Detect which cell encompasses the target text, then output its [X, Y] center coordinate. 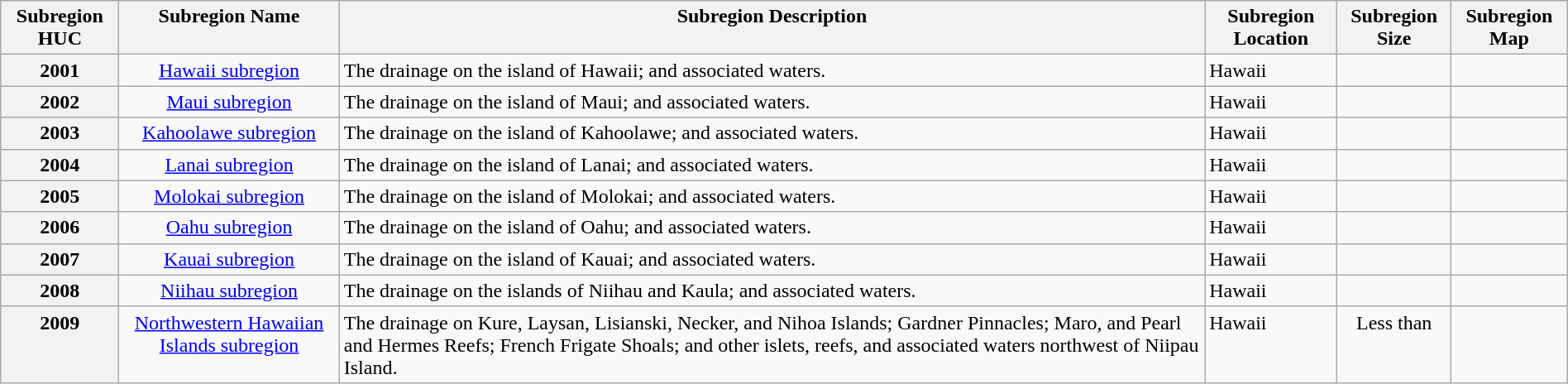
2005 [60, 196]
Kahoolawe subregion [229, 133]
2004 [60, 165]
2006 [60, 228]
Subregion Map [1510, 28]
The drainage on the island of Oahu; and associated waters. [772, 228]
2002 [60, 102]
2008 [60, 290]
Kauai subregion [229, 259]
2009 [60, 344]
Less than [1394, 344]
2007 [60, 259]
Niihau subregion [229, 290]
Maui subregion [229, 102]
Lanai subregion [229, 165]
The drainage on the island of Maui; and associated waters. [772, 102]
Molokai subregion [229, 196]
Subregion Size [1394, 28]
The drainage on the islands of Niihau and Kaula; and associated waters. [772, 290]
The drainage on the island of Kahoolawe; and associated waters. [772, 133]
Northwestern Hawaiian Islands subregion [229, 344]
The drainage on the island of Kauai; and associated waters. [772, 259]
2003 [60, 133]
Subregion Location [1271, 28]
The drainage on the island of Hawaii; and associated waters. [772, 70]
Subregion Description [772, 28]
The drainage on the island of Lanai; and associated waters. [772, 165]
Subregion HUC [60, 28]
Oahu subregion [229, 228]
Hawaii subregion [229, 70]
2001 [60, 70]
The drainage on the island of Molokai; and associated waters. [772, 196]
Subregion Name [229, 28]
